Search for the cell housing the specified text and yield its [X, Y] center coordinate. 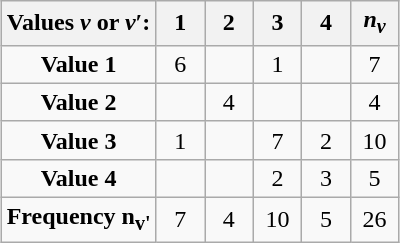
Value 2 [78, 102]
26 [374, 219]
nv [374, 23]
Value 4 [78, 178]
Value 3 [78, 140]
6 [180, 64]
Values v or v′: [78, 23]
Value 1 [78, 64]
Frequency nv' [78, 219]
